Return [x, y] of the center of cell containing provided text 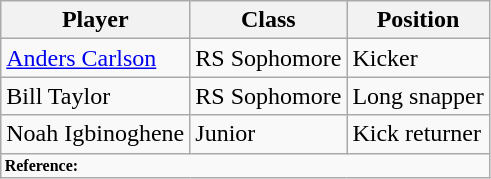
Bill Taylor [96, 96]
Long snapper [418, 96]
Player [96, 20]
Position [418, 20]
Junior [268, 134]
Reference: [245, 165]
Anders Carlson [96, 58]
Class [268, 20]
Kick returner [418, 134]
Kicker [418, 58]
Noah Igbinoghene [96, 134]
